From the cell containing the given text, extract its center point as [X, Y] coordinate. 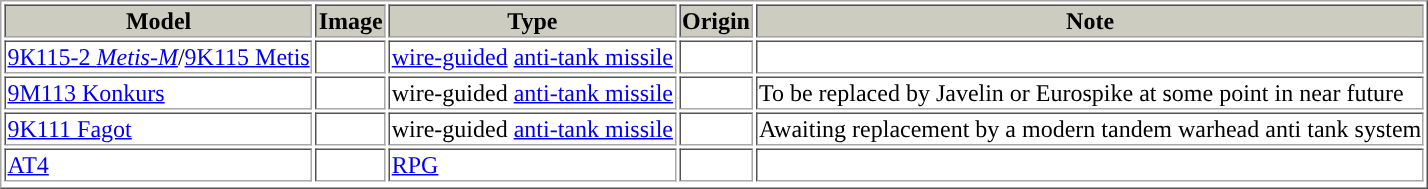
9К115-2 Metis-M/9K115 Metis [158, 56]
Note [1090, 20]
Model [158, 20]
9K111 Fagot [158, 128]
Type [532, 20]
9M113 Konkurs [158, 92]
To be replaced by Javelin or Eurospike at some point in near future [1090, 92]
RPG [532, 164]
Origin [716, 20]
AT4 [158, 164]
Awaiting replacement by a modern tandem warhead anti tank system [1090, 128]
Image [351, 20]
